Scan for the cell matching the given text and deliver its (X, Y) coordinate at center. 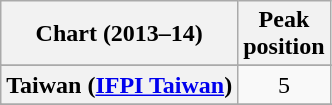
Taiwan (IFPI Taiwan) (120, 85)
5 (284, 85)
Chart (2013–14) (120, 34)
Peakposition (284, 34)
